From the cell containing the given text, extract its center point as (X, Y) coordinate. 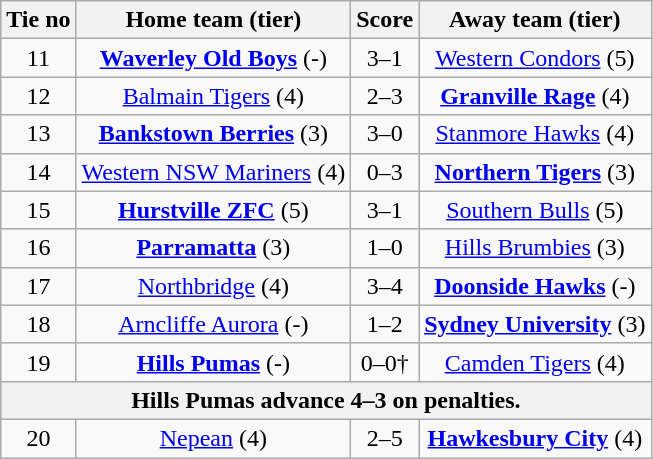
Hurstville ZFC (5) (214, 210)
Doonside Hawks (-) (535, 286)
3–0 (385, 134)
Nepean (4) (214, 438)
Western NSW Mariners (4) (214, 172)
Hawkesbury City (4) (535, 438)
Arncliffe Aurora (-) (214, 324)
Waverley Old Boys (-) (214, 58)
16 (38, 248)
Camden Tigers (4) (535, 362)
Home team (tier) (214, 20)
Hills Pumas (-) (214, 362)
Away team (tier) (535, 20)
Tie no (38, 20)
0–3 (385, 172)
12 (38, 96)
Granville Rage (4) (535, 96)
Western Condors (5) (535, 58)
Hills Brumbies (3) (535, 248)
Parramatta (3) (214, 248)
Bankstown Berries (3) (214, 134)
1–0 (385, 248)
Hills Pumas advance 4–3 on penalties. (326, 400)
2–5 (385, 438)
17 (38, 286)
20 (38, 438)
Southern Bulls (5) (535, 210)
11 (38, 58)
3–4 (385, 286)
13 (38, 134)
15 (38, 210)
Balmain Tigers (4) (214, 96)
1–2 (385, 324)
Northbridge (4) (214, 286)
2–3 (385, 96)
Northern Tigers (3) (535, 172)
19 (38, 362)
0–0† (385, 362)
Score (385, 20)
14 (38, 172)
Sydney University (3) (535, 324)
18 (38, 324)
Stanmore Hawks (4) (535, 134)
